Locate the cell with the specified text and output its [x, y] center coordinate. 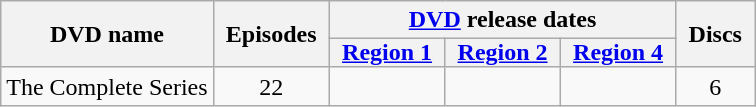
The Complete Series [107, 86]
Episodes [271, 34]
22 [271, 86]
Region 4 [618, 53]
DVD release dates [502, 20]
6 [716, 86]
Region 2 [503, 53]
Region 1 [387, 53]
Discs [716, 34]
DVD name [107, 34]
